Search for the cell housing the specified text and yield its (x, y) center coordinate. 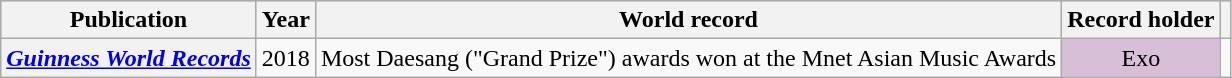
Year (286, 20)
Record holder (1141, 20)
Publication (129, 20)
World record (688, 20)
Guinness World Records (129, 58)
Exo (1141, 58)
2018 (286, 58)
Most Daesang ("Grand Prize") awards won at the Mnet Asian Music Awards (688, 58)
